Capture the cell that displays the provided text and extract its [X, Y] central coordinate. 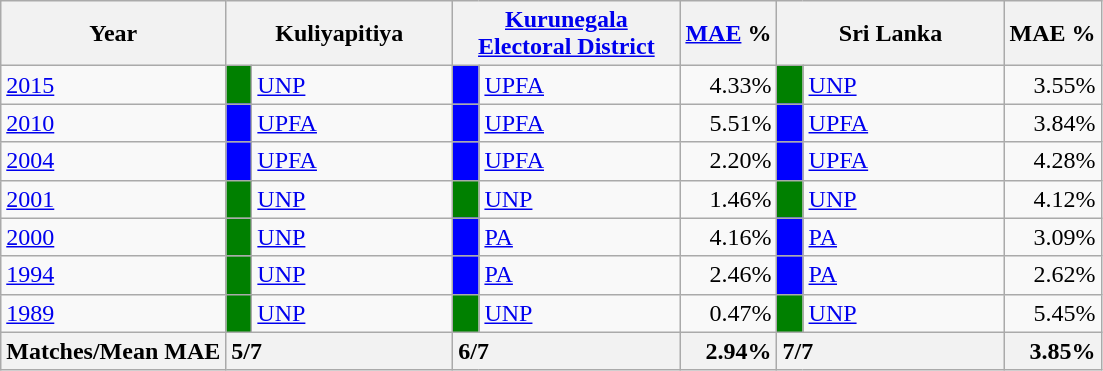
4.16% [728, 237]
4.33% [728, 85]
Year [114, 34]
5.45% [1052, 313]
1989 [114, 313]
5.51% [728, 123]
2000 [114, 237]
2.46% [728, 275]
Kurunegala Electoral District [566, 34]
4.12% [1052, 199]
1994 [114, 275]
Kuliyapitiya [340, 34]
6/7 [566, 351]
2004 [114, 161]
3.85% [1052, 351]
3.84% [1052, 123]
Matches/Mean MAE [114, 351]
4.28% [1052, 161]
2015 [114, 85]
2010 [114, 123]
2.62% [1052, 275]
5/7 [340, 351]
2.94% [728, 351]
3.55% [1052, 85]
2.20% [728, 161]
1.46% [728, 199]
2001 [114, 199]
Sri Lanka [890, 34]
3.09% [1052, 237]
7/7 [890, 351]
0.47% [728, 313]
